Detect which cell encompasses the target text, then output its (x, y) center coordinate. 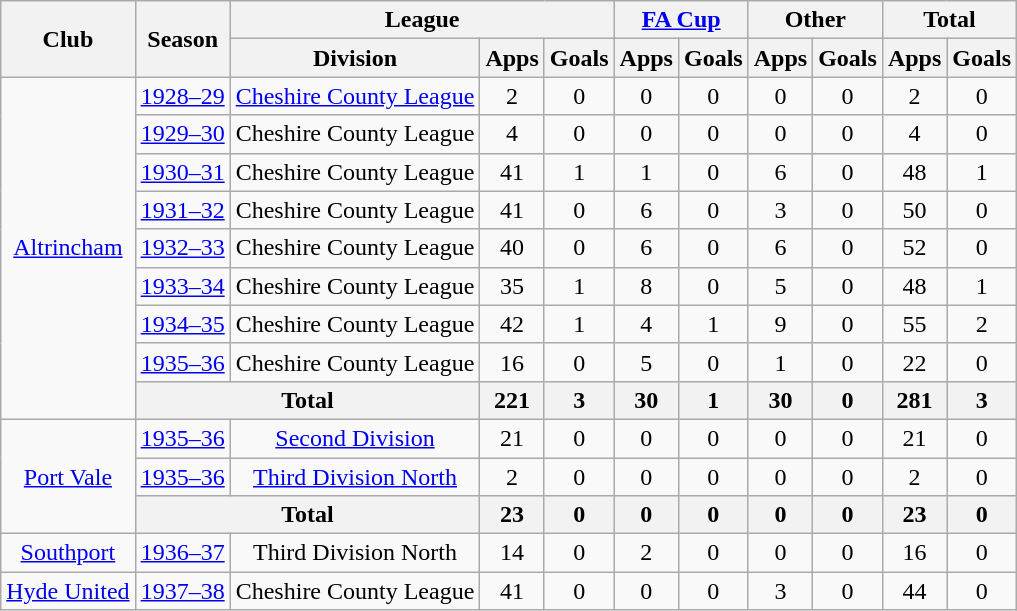
FA Cup (681, 20)
14 (512, 553)
281 (914, 400)
22 (914, 362)
Port Vale (68, 476)
8 (646, 286)
1930–31 (182, 172)
44 (914, 591)
Club (68, 39)
Altrincham (68, 248)
52 (914, 248)
1932–33 (182, 248)
42 (512, 324)
Southport (68, 553)
9 (780, 324)
40 (512, 248)
50 (914, 210)
1936–37 (182, 553)
1937–38 (182, 591)
Season (182, 39)
1931–32 (182, 210)
1933–34 (182, 286)
1928–29 (182, 96)
Other (815, 20)
1929–30 (182, 134)
Second Division (355, 438)
Hyde United (68, 591)
League (422, 20)
221 (512, 400)
35 (512, 286)
1934–35 (182, 324)
Division (355, 58)
55 (914, 324)
